Determine the [x, y] coordinate at the center of the cell enclosing the given text.  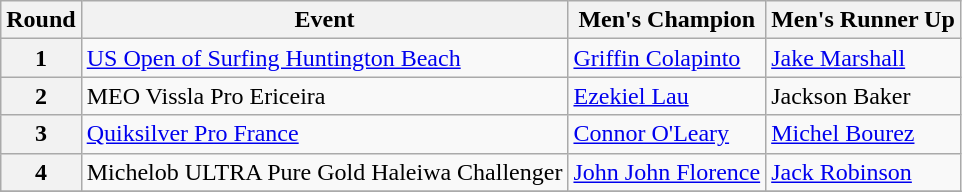
MEO Vissla Pro Ericeira [324, 96]
US Open of Surfing Huntington Beach [324, 58]
1 [41, 58]
Griffin Colapinto [667, 58]
John John Florence [667, 172]
Michelob ULTRA Pure Gold Haleiwa Challenger [324, 172]
3 [41, 134]
Event [324, 20]
Jack Robinson [864, 172]
2 [41, 96]
Men's Champion [667, 20]
Jackson Baker [864, 96]
Connor O'Leary [667, 134]
Men's Runner Up [864, 20]
Michel Bourez [864, 134]
Jake Marshall [864, 58]
Quiksilver Pro France [324, 134]
Round [41, 20]
Ezekiel Lau [667, 96]
4 [41, 172]
